Return (X, Y) of the center of cell containing provided text 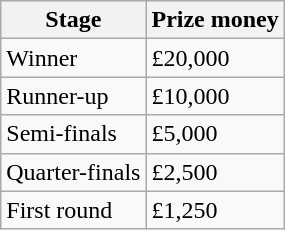
Quarter-finals (74, 172)
Runner-up (74, 96)
Stage (74, 20)
£20,000 (215, 58)
£5,000 (215, 134)
£10,000 (215, 96)
Winner (74, 58)
£1,250 (215, 210)
Semi-finals (74, 134)
First round (74, 210)
£2,500 (215, 172)
Prize money (215, 20)
